Pinpoint the cell where the given text exists, returning its (x, y) midpoint coordinate. 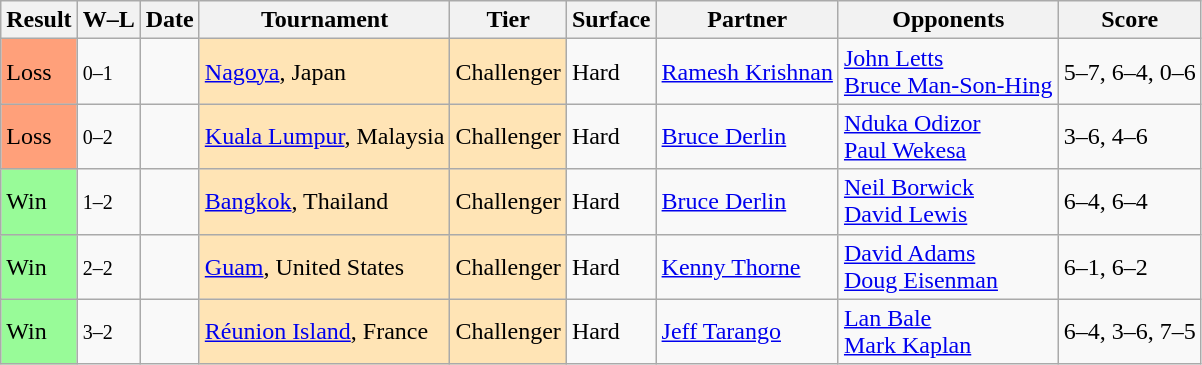
Jeff Tarango (747, 332)
Neil Borwick David Lewis (948, 202)
Partner (747, 20)
Bangkok, Thailand (324, 202)
3–6, 4–6 (1130, 136)
Result (39, 20)
6–4, 6–4 (1130, 202)
Score (1130, 20)
Nagoya, Japan (324, 72)
David Adams Doug Eisenman (948, 266)
Nduka Odizor Paul Wekesa (948, 136)
Lan Bale Mark Kaplan (948, 332)
Kuala Lumpur, Malaysia (324, 136)
1–2 (108, 202)
Tier (508, 20)
Opponents (948, 20)
W–L (108, 20)
0–2 (108, 136)
6–1, 6–2 (1130, 266)
Ramesh Krishnan (747, 72)
2–2 (108, 266)
3–2 (108, 332)
Réunion Island, France (324, 332)
Surface (611, 20)
Tournament (324, 20)
John Letts Bruce Man-Son-Hing (948, 72)
0–1 (108, 72)
Guam, United States (324, 266)
Date (170, 20)
6–4, 3–6, 7–5 (1130, 332)
Kenny Thorne (747, 266)
5–7, 6–4, 0–6 (1130, 72)
